Output the [X, Y] coordinate of the center of the cell containing the given text.  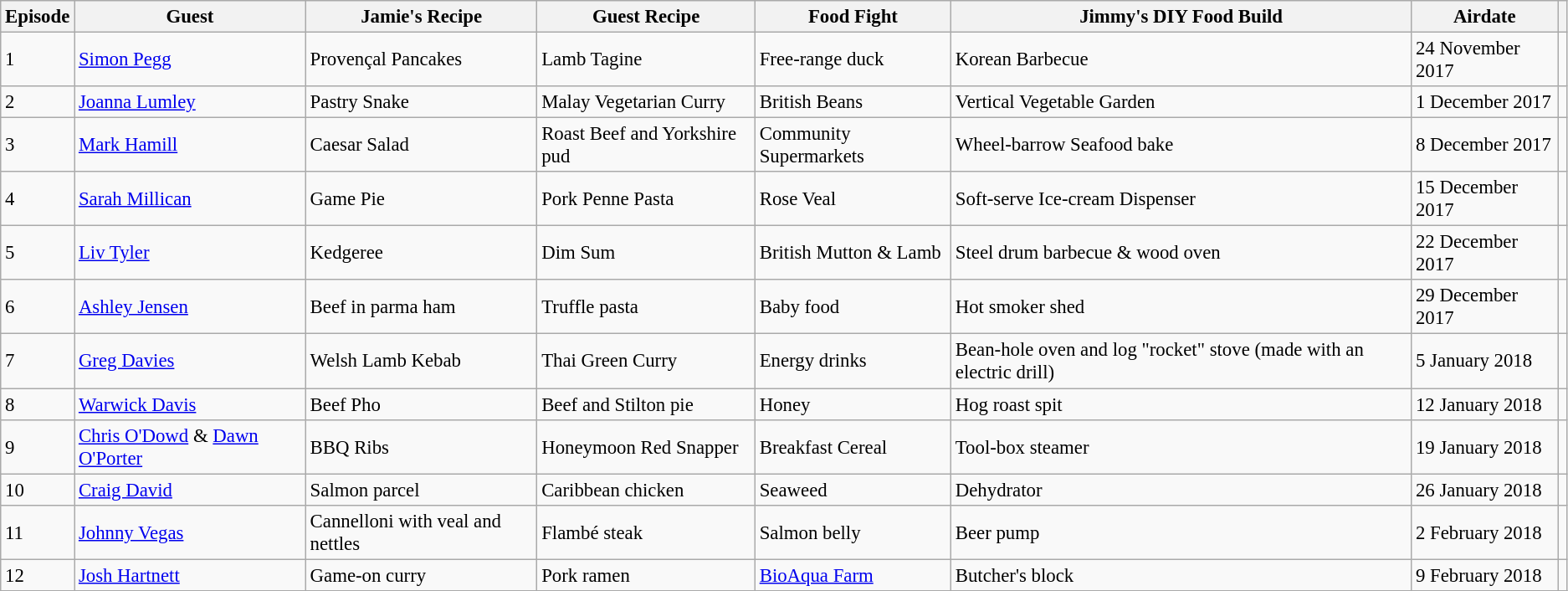
Dehydrator [1181, 490]
Jimmy's DIY Food Build [1181, 17]
15 December 2017 [1484, 199]
9 February 2018 [1484, 575]
Soft-serve Ice-cream Dispenser [1181, 199]
8 [38, 404]
26 January 2018 [1484, 490]
Community Supermarkets [853, 146]
Butcher's block [1181, 575]
Baby food [853, 306]
Craig David [191, 490]
Malay Vegetarian Curry [646, 102]
BBQ Ribs [422, 447]
Airdate [1484, 17]
Game-on curry [422, 575]
9 [38, 447]
Dim Sum [646, 253]
Salmon belly [853, 532]
2 [38, 102]
Bean-hole oven and log "rocket" stove (made with an electric drill) [1181, 362]
Sarah Millican [191, 199]
22 December 2017 [1484, 253]
Seaweed [853, 490]
Simon Pegg [191, 60]
Honeymoon Red Snapper [646, 447]
Truffle pasta [646, 306]
Provençal Pancakes [422, 60]
Pork ramen [646, 575]
Free-range duck [853, 60]
British Mutton & Lamb [853, 253]
Honey [853, 404]
29 December 2017 [1484, 306]
Jamie's Recipe [422, 17]
5 January 2018 [1484, 362]
19 January 2018 [1484, 447]
Greg Davies [191, 362]
Hot smoker shed [1181, 306]
Wheel-barrow Seafood bake [1181, 146]
Energy drinks [853, 362]
Flambé steak [646, 532]
Guest Recipe [646, 17]
5 [38, 253]
Food Fight [853, 17]
Roast Beef and Yorkshire pud [646, 146]
10 [38, 490]
Korean Barbecue [1181, 60]
Rose Veal [853, 199]
Caesar Salad [422, 146]
Pork Penne Pasta [646, 199]
6 [38, 306]
Beef Pho [422, 404]
1 [38, 60]
11 [38, 532]
Cannelloni with veal and nettles [422, 532]
Josh Hartnett [191, 575]
Pastry Snake [422, 102]
BioAqua Farm [853, 575]
Game Pie [422, 199]
1 December 2017 [1484, 102]
2 February 2018 [1484, 532]
Caribbean chicken [646, 490]
Warwick Davis [191, 404]
Kedgeree [422, 253]
Tool-box steamer [1181, 447]
8 December 2017 [1484, 146]
Mark Hamill [191, 146]
Beef in parma ham [422, 306]
Lamb Tagine [646, 60]
Guest [191, 17]
Welsh Lamb Kebab [422, 362]
Johnny Vegas [191, 532]
Liv Tyler [191, 253]
Ashley Jensen [191, 306]
Beer pump [1181, 532]
British Beans [853, 102]
Breakfast Cereal [853, 447]
Beef and Stilton pie [646, 404]
12 [38, 575]
12 January 2018 [1484, 404]
Steel drum barbecue & wood oven [1181, 253]
4 [38, 199]
3 [38, 146]
Joanna Lumley [191, 102]
Episode [38, 17]
Hog roast spit [1181, 404]
24 November 2017 [1484, 60]
7 [38, 362]
Vertical Vegetable Garden [1181, 102]
Salmon parcel [422, 490]
Chris O'Dowd & Dawn O'Porter [191, 447]
Thai Green Curry [646, 362]
